Output the (X, Y) coordinate of the center of the cell containing the given text.  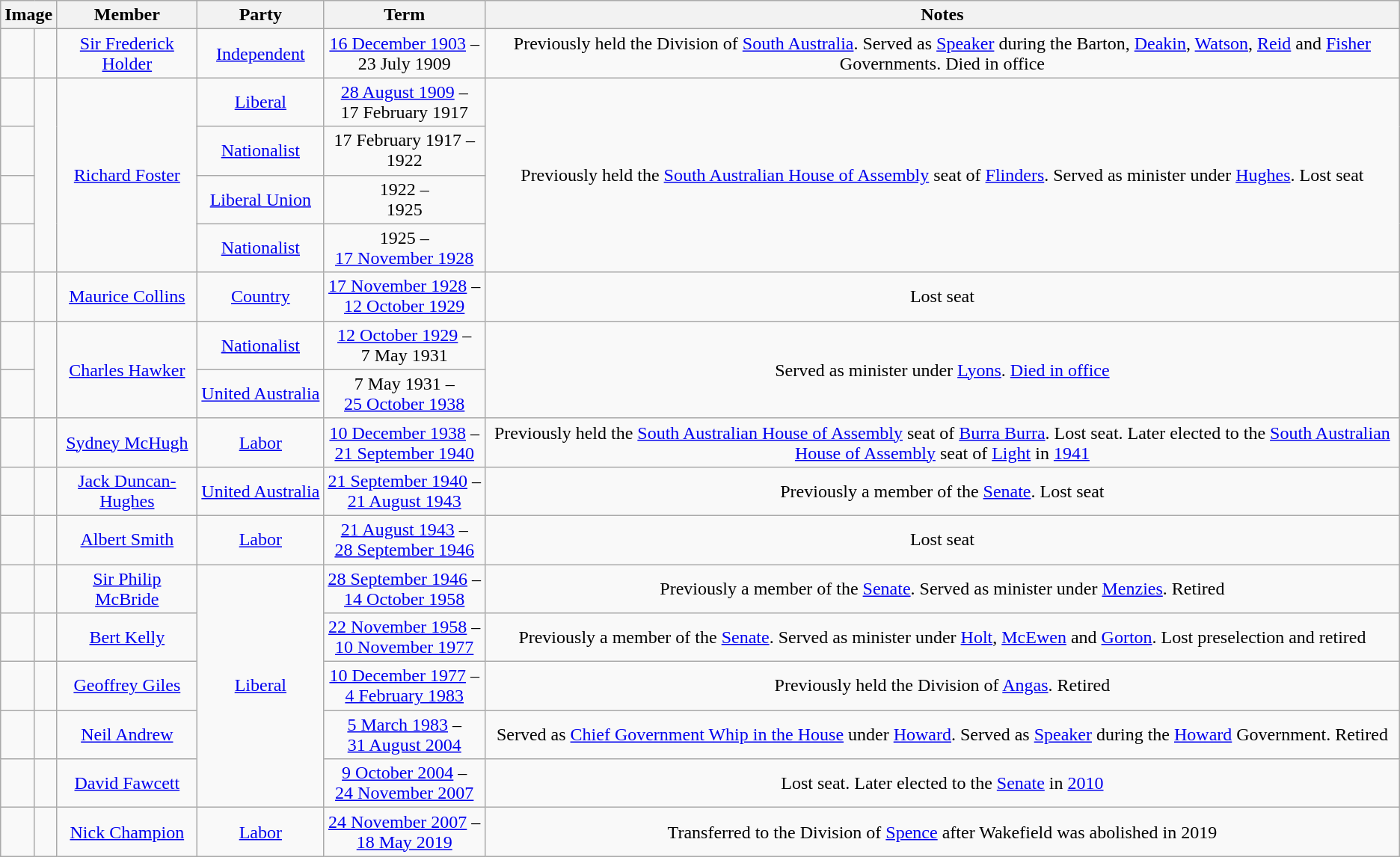
Lost seat. Later elected to the Senate in 2010 (942, 784)
Transferred to the Division of Spence after Wakefield was abolished in 2019 (942, 832)
Albert Smith (127, 540)
Previously held the Division of South Australia. Served as Speaker during the Barton, Deakin, Watson, Reid and Fisher Governments. Died in office (942, 54)
Image (28, 15)
Notes (942, 15)
Served as minister under Lyons. Died in office (942, 369)
Served as Chief Government Whip in the House under Howard. Served as Speaker during the Howard Government. Retired (942, 734)
17 February 1917 –1922 (405, 151)
1925 –17 November 1928 (405, 248)
10 December 1977 –4 February 1983 (405, 686)
Member (127, 15)
David Fawcett (127, 784)
7 May 1931 –25 October 1938 (405, 393)
Jack Duncan-Hughes (127, 491)
Geoffrey Giles (127, 686)
Maurice Collins (127, 296)
Sydney McHugh (127, 443)
28 August 1909 –17 February 1917 (405, 102)
10 December 1938 –21 September 1940 (405, 443)
16 December 1903 –23 July 1909 (405, 54)
Richard Foster (127, 175)
Term (405, 15)
28 September 1946 –14 October 1958 (405, 588)
12 October 1929 –7 May 1931 (405, 345)
Previously held the South Australian House of Assembly seat of Flinders. Served as minister under Hughes. Lost seat (942, 175)
Previously a member of the Senate. Served as minister under Holt, McEwen and Gorton. Lost preselection and retired (942, 637)
Previously held the Division of Angas. Retired (942, 686)
Country (260, 296)
Charles Hawker (127, 369)
Independent (260, 54)
Sir Philip McBride (127, 588)
Previously a member of the Senate. Served as minister under Menzies. Retired (942, 588)
Party (260, 15)
9 October 2004 –24 November 2007 (405, 784)
Nick Champion (127, 832)
21 August 1943 –28 September 1946 (405, 540)
Liberal Union (260, 199)
Sir Frederick Holder (127, 54)
24 November 2007 –18 May 2019 (405, 832)
17 November 1928 –12 October 1929 (405, 296)
22 November 1958 –10 November 1977 (405, 637)
Bert Kelly (127, 637)
21 September 1940 –21 August 1943 (405, 491)
1922 –1925 (405, 199)
Neil Andrew (127, 734)
Previously a member of the Senate. Lost seat (942, 491)
5 March 1983 –31 August 2004 (405, 734)
